Identify which cell holds the provided text, then report its [x, y] central coordinate. 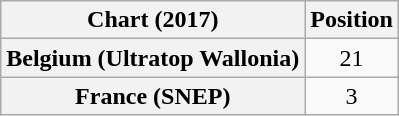
France (SNEP) [153, 96]
3 [352, 96]
Position [352, 20]
Chart (2017) [153, 20]
Belgium (Ultratop Wallonia) [153, 58]
21 [352, 58]
